Scan for the cell matching the given text and deliver its [x, y] coordinate at center. 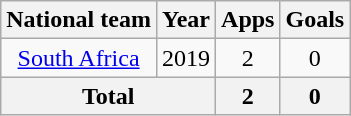
2019 [186, 58]
Goals [315, 20]
National team [79, 20]
Apps [248, 20]
Total [108, 96]
South Africa [79, 58]
Year [186, 20]
